Find where the given text appears and provide that cell's center as (X, Y) coordinate. 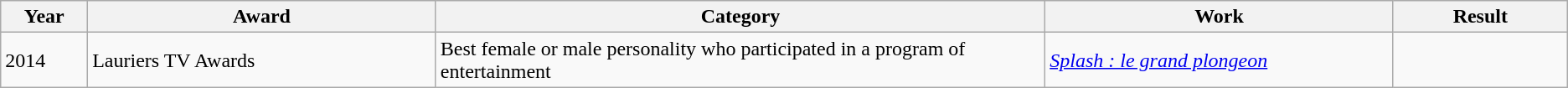
Award (262, 17)
Best female or male personality who participated in a program of entertainment (740, 60)
Work (1220, 17)
Result (1480, 17)
Lauriers TV Awards (262, 60)
Splash : le grand plongeon (1220, 60)
2014 (44, 60)
Category (740, 17)
Year (44, 17)
